Extract the (X, Y) coordinate from the center of the cell holding the provided text.  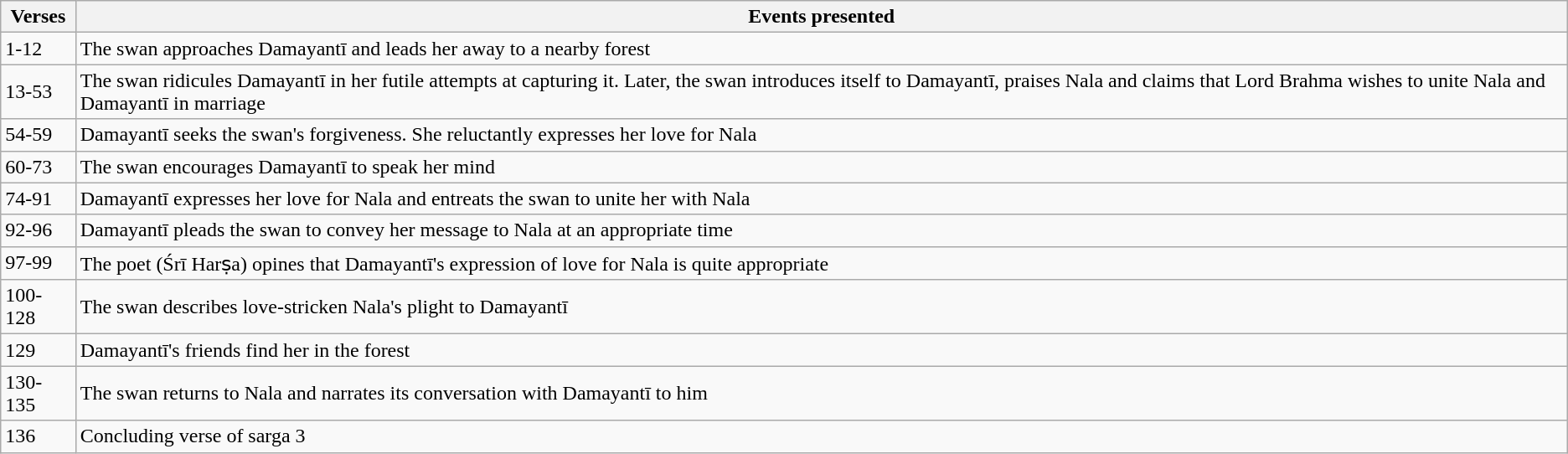
97-99 (39, 263)
129 (39, 350)
Concluding verse of sarga 3 (821, 436)
60-73 (39, 167)
100-128 (39, 307)
The swan describes love-stricken Nala's plight to Damayantī (821, 307)
13-53 (39, 92)
Damayantī's friends find her in the forest (821, 350)
The swan returns to Nala and narrates its conversation with Damayantī to him (821, 394)
Damayantī seeks the swan's forgiveness. She reluctantly expresses her love for Nala (821, 135)
1-12 (39, 49)
Damayantī pleads the swan to convey her message to Nala at an appropriate time (821, 230)
The swan approaches Damayantī and leads her away to a nearby forest (821, 49)
74-91 (39, 199)
The poet (Śrī Harṣa) opines that Damayantī's expression of love for Nala is quite appropriate (821, 263)
Events presented (821, 17)
Damayantī expresses her love for Nala and entreats the swan to unite her with Nala (821, 199)
The swan encourages Damayantī to speak her mind (821, 167)
92-96 (39, 230)
136 (39, 436)
Verses (39, 17)
54-59 (39, 135)
130-135 (39, 394)
